Scan for the cell matching the given text and deliver its [X, Y] coordinate at center. 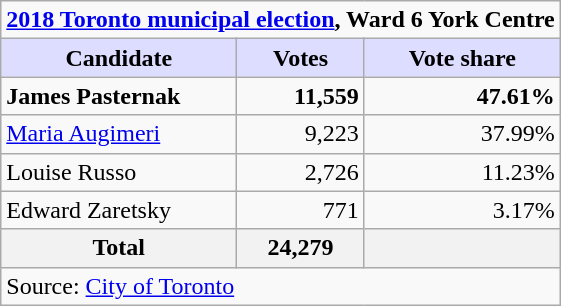
47.61% [462, 96]
Vote share [462, 58]
2018 Toronto municipal election, Ward 6 York Centre [281, 20]
37.99% [462, 134]
11.23% [462, 172]
Source: City of Toronto [281, 286]
2,726 [301, 172]
3.17% [462, 210]
Louise Russo [119, 172]
Total [119, 248]
9,223 [301, 134]
Maria Augimeri [119, 134]
James Pasternak [119, 96]
771 [301, 210]
Votes [301, 58]
11,559 [301, 96]
24,279 [301, 248]
Edward Zaretsky [119, 210]
Candidate [119, 58]
